Extract the [X, Y] coordinate from the center of the cell holding the provided text.  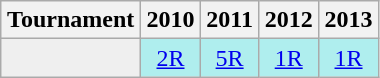
Tournament [71, 20]
2013 [349, 20]
2012 [289, 20]
5R [229, 58]
2010 [171, 20]
2011 [229, 20]
2R [171, 58]
